Identify which cell holds the provided text, then report its [x, y] central coordinate. 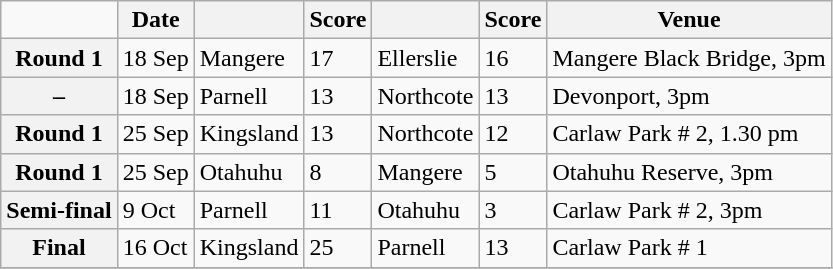
Venue [689, 20]
Carlaw Park # 1 [689, 248]
Otahuhu Reserve, 3pm [689, 172]
25 [338, 248]
16 [513, 58]
8 [338, 172]
Mangere Black Bridge, 3pm [689, 58]
– [59, 96]
17 [338, 58]
Carlaw Park # 2, 1.30 pm [689, 134]
Date [156, 20]
Final [59, 248]
Semi-final [59, 210]
Devonport, 3pm [689, 96]
3 [513, 210]
16 Oct [156, 248]
5 [513, 172]
9 Oct [156, 210]
12 [513, 134]
11 [338, 210]
Ellerslie [426, 58]
Carlaw Park # 2, 3pm [689, 210]
